Identify which cell holds the provided text, then report its [X, Y] central coordinate. 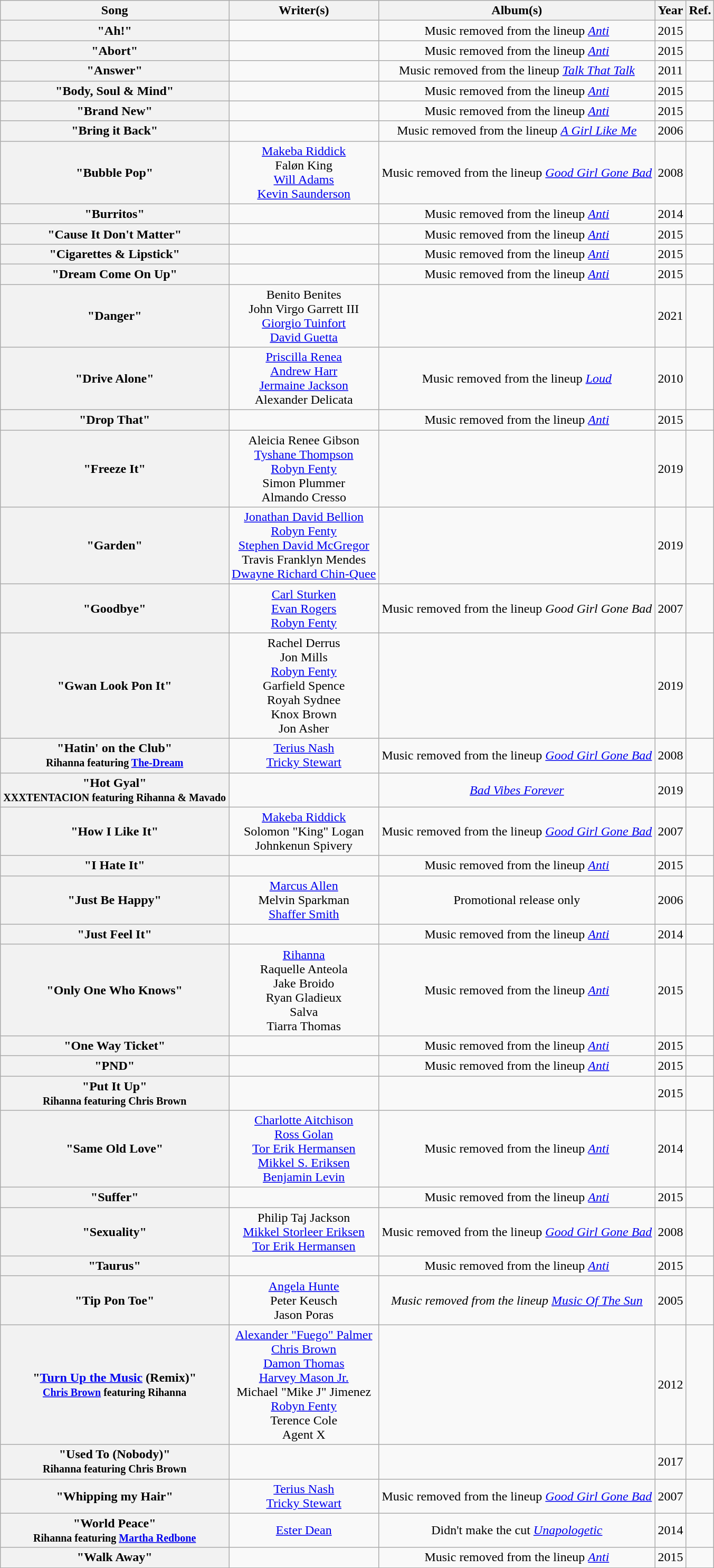
"Hatin' on the Club" Rihanna featuring The-Dream [115, 756]
"World Peace" Rihanna featuring Martha Redbone [115, 1531]
"Bubble Pop" [115, 172]
Music removed from the lineup Loud [517, 379]
Makeba Riddick Faløn King Will Adams Kevin Saunderson [304, 172]
Writer(s) [304, 11]
"Same Old Love" [115, 1149]
"Gwan Look Pon It" [115, 686]
"Danger" [115, 316]
Music removed from the lineup A Girl Like Me [517, 131]
Song [115, 11]
Music removed from the lineup Music Of The Sun [517, 1300]
Marcus Allen Melvin Sparkman Shaffer Smith [304, 900]
Jonathan David Bellion Robyn Fenty Stephen David McGregor Travis Franklyn Mendes Dwayne Richard Chin-Quee [304, 546]
"Sexuality" [115, 1232]
"Brand New" [115, 111]
Angela Hunte Peter Keusch Jason Poras [304, 1300]
"One Way Ticket" [115, 1046]
"Burritos" [115, 214]
Alexander "Fuego" Palmer Chris Brown Damon Thomas Harvey Mason Jr. Michael "Mike J" Jimenez Robyn Fenty Terence Cole Agent X [304, 1385]
"Just Feel It" [115, 934]
"How I Like It" [115, 831]
Charlotte Aitchison Ross Golan Tor Erik Hermansen Mikkel S. Eriksen Benjamin Levin [304, 1149]
Rachel Derrus Jon Mills Robyn Fenty Garfield Spence Royah Sydnee Knox Brown Jon Asher [304, 686]
"Abort" [115, 51]
Philip Taj Jackson Mikkel Storleer Eriksen Tor Erik Hermansen [304, 1232]
"Bring it Back" [115, 131]
Aleicia Renee Gibson Tyshane Thompson Robyn Fenty Simon Plummer Almando Cresso [304, 469]
Makeba Riddick Solomon "King" Logan Johnkenun Spivery [304, 831]
"Ah!" [115, 31]
"Cause It Don't Matter" [115, 234]
"PND" [115, 1066]
"Turn Up the Music (Remix)" Chris Brown featuring Rihanna [115, 1385]
Carl Sturken Evan Rogers Robyn Fenty [304, 609]
Bad Vibes Forever [517, 790]
Benito Benites John Virgo Garrett III Giorgio Tuinfort David Guetta [304, 316]
2017 [670, 1462]
"Dream Come On Up" [115, 274]
"Drop That" [115, 420]
"Hot Gyal" XXXTENTACION featuring Rihanna & Mavado [115, 790]
2010 [670, 379]
"Goodbye" [115, 609]
Rihanna Raquelle Anteola Jake Broido Ryan Gladieux Salva Tiarra Thomas [304, 990]
"Garden" [115, 546]
"Suffer" [115, 1198]
Year [670, 11]
Priscilla Renea Andrew Harr Jermaine Jackson Alexander Delicata [304, 379]
Promotional release only [517, 900]
"Taurus" [115, 1266]
"Just Be Happy" [115, 900]
"Answer" [115, 71]
"Body, Soul & Mind" [115, 91]
Didn't make the cut Unapologetic [517, 1531]
"Whipping my Hair" [115, 1496]
"Put It Up" Rihanna featuring Chris Brown [115, 1092]
Ref. [700, 11]
"I Hate It" [115, 866]
Album(s) [517, 11]
"Only One Who Knows" [115, 990]
"Tip Pon Toe" [115, 1300]
"Cigarettes & Lipstick" [115, 254]
"Freeze It" [115, 469]
2005 [670, 1300]
"Used To (Nobody)" Rihanna featuring Chris Brown [115, 1462]
2021 [670, 316]
"Walk Away" [115, 1557]
2012 [670, 1385]
"Drive Alone" [115, 379]
2011 [670, 71]
Ester Dean [304, 1531]
Music removed from the lineup Talk That Talk [517, 71]
